Scan for the cell matching the given text and deliver its [x, y] coordinate at center. 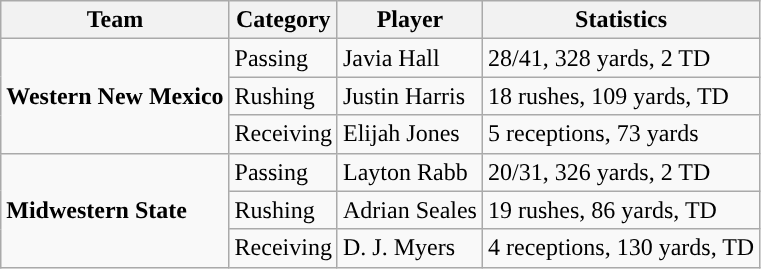
Elijah Jones [410, 134]
Justin Harris [410, 96]
19 rushes, 86 yards, TD [620, 210]
28/41, 328 yards, 2 TD [620, 58]
Category [283, 20]
Western New Mexico [115, 96]
20/31, 326 yards, 2 TD [620, 172]
5 receptions, 73 yards [620, 134]
D. J. Myers [410, 248]
Javia Hall [410, 58]
Statistics [620, 20]
4 receptions, 130 yards, TD [620, 248]
Layton Rabb [410, 172]
Player [410, 20]
18 rushes, 109 yards, TD [620, 96]
Midwestern State [115, 210]
Team [115, 20]
Adrian Seales [410, 210]
